Find where the given text appears and provide that cell's center as [X, Y] coordinate. 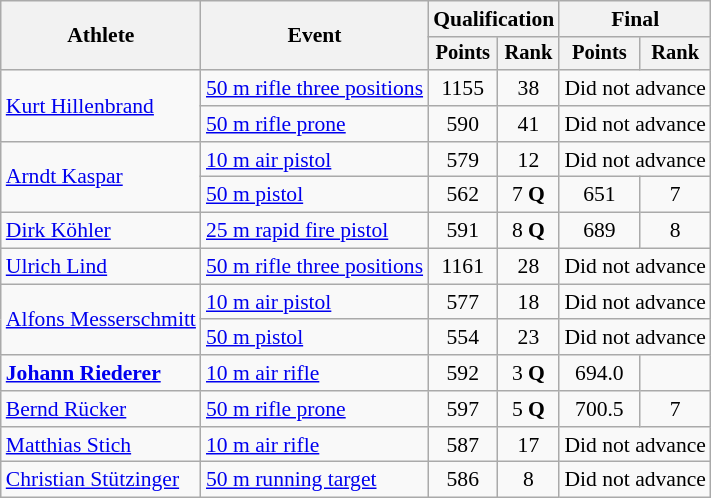
5 Q [528, 409]
12 [528, 160]
1155 [462, 88]
28 [528, 267]
50 m running target [314, 480]
23 [528, 338]
579 [462, 160]
Kurt Hillenbrand [101, 106]
562 [462, 195]
Alfons Messerschmitt [101, 320]
Event [314, 36]
689 [599, 231]
700.5 [599, 409]
41 [528, 124]
1161 [462, 267]
Final [635, 19]
587 [462, 445]
18 [528, 302]
651 [599, 195]
Arndt Kaspar [101, 178]
591 [462, 231]
38 [528, 88]
694.0 [599, 373]
554 [462, 338]
25 m rapid fire pistol [314, 231]
7 Q [528, 195]
Athlete [101, 36]
590 [462, 124]
17 [528, 445]
Dirk Köhler [101, 231]
592 [462, 373]
Bernd Rücker [101, 409]
3 Q [528, 373]
8 Q [528, 231]
577 [462, 302]
Matthias Stich [101, 445]
597 [462, 409]
Christian Stützinger [101, 480]
586 [462, 480]
Qualification [494, 19]
Johann Riederer [101, 373]
Ulrich Lind [101, 267]
